Return the (x, y) coordinate for the center point of the cell that contains the specified text.  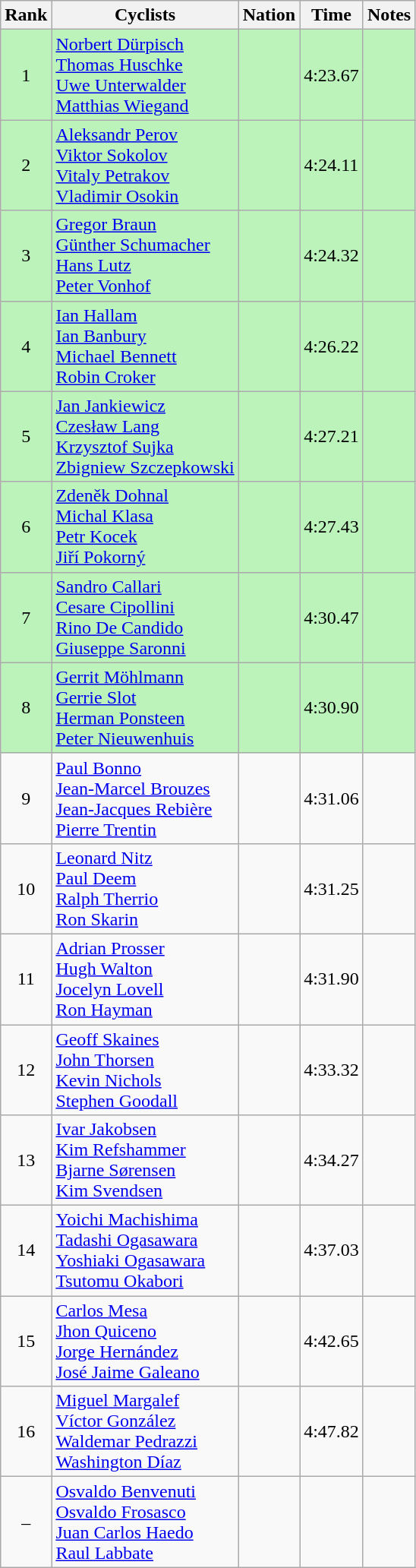
8 (26, 708)
Time (332, 15)
15 (26, 1342)
Carlos MesaJhon QuicenoJorge HernándezJosé Jaime Galeano (145, 1342)
Geoff SkainesJohn ThorsenKevin NicholsStephen Goodall (145, 1070)
Sandro CallariCesare CipolliniRino De CandidoGiuseppe Saronni (145, 617)
Paul BonnoJean-Marcel BrouzesJean-Jacques RebièrePierre Trentin (145, 798)
Gerrit MöhlmannGerrie SlotHerman PonsteenPeter Nieuwenhuis (145, 708)
7 (26, 617)
4:30.47 (332, 617)
1 (26, 74)
Leonard NitzPaul DeemRalph TherrioRon Skarin (145, 889)
Notes (389, 15)
4:31.06 (332, 798)
5 (26, 436)
4:31.90 (332, 978)
Ian HallamIan BanburyMichael BennettRobin Croker (145, 346)
13 (26, 1161)
12 (26, 1070)
Norbert DürpischThomas HuschkeUwe UnterwalderMatthias Wiegand (145, 74)
10 (26, 889)
9 (26, 798)
Ivar JakobsenKim RefshammerBjarne SørensenKim Svendsen (145, 1161)
Rank (26, 15)
Zdeněk DohnalMichal KlasaPetr KocekJiří Pokorný (145, 527)
4 (26, 346)
4:33.32 (332, 1070)
Nation (269, 15)
4:26.22 (332, 346)
Aleksandr PerovViktor SokolovVitaly PetrakovVladimir Osokin (145, 166)
Adrian ProsserHugh WaltonJocelyn LovellRon Hayman (145, 978)
4:24.32 (332, 255)
2 (26, 166)
Yoichi MachishimaTadashi OgasawaraYoshiaki OgasawaraTsutomu Okabori (145, 1250)
4:47.82 (332, 1431)
4:30.90 (332, 708)
Osvaldo BenvenutiOsvaldo FrosascoJuan Carlos HaedoRaul Labbate (145, 1522)
4:42.65 (332, 1342)
4:24.11 (332, 166)
4:34.27 (332, 1161)
Gregor BraunGünther SchumacherHans LutzPeter Vonhof (145, 255)
6 (26, 527)
4:27.21 (332, 436)
4:27.43 (332, 527)
4:37.03 (332, 1250)
14 (26, 1250)
Jan JankiewiczCzesław LangKrzysztof SujkaZbigniew Szczepkowski (145, 436)
Miguel MargalefVíctor GonzálezWaldemar PedrazziWashington Díaz (145, 1431)
16 (26, 1431)
Cyclists (145, 15)
– (26, 1522)
4:31.25 (332, 889)
11 (26, 978)
3 (26, 255)
4:23.67 (332, 74)
